From the cell containing the given text, extract its center point as [X, Y] coordinate. 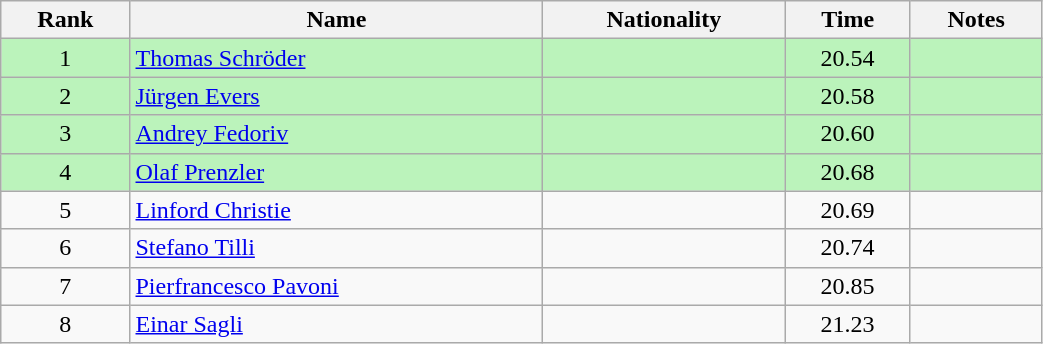
8 [66, 324]
Time [848, 20]
20.85 [848, 286]
20.69 [848, 210]
2 [66, 96]
6 [66, 248]
21.23 [848, 324]
4 [66, 172]
Olaf Prenzler [336, 172]
20.74 [848, 248]
1 [66, 58]
Linford Christie [336, 210]
Notes [976, 20]
Pierfrancesco Pavoni [336, 286]
Name [336, 20]
Rank [66, 20]
20.60 [848, 134]
20.68 [848, 172]
Einar Sagli [336, 324]
20.54 [848, 58]
Stefano Tilli [336, 248]
3 [66, 134]
Nationality [664, 20]
Jürgen Evers [336, 96]
Andrey Fedoriv [336, 134]
7 [66, 286]
20.58 [848, 96]
Thomas Schröder [336, 58]
5 [66, 210]
